Find where the given text appears and provide that cell's center as [X, Y] coordinate. 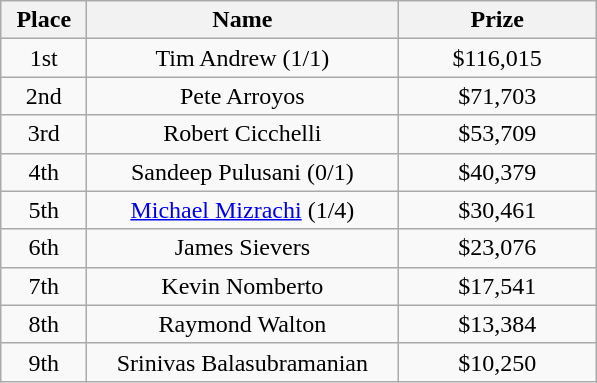
$13,384 [498, 324]
Tim Andrew (1/1) [242, 58]
$53,709 [498, 134]
Place [44, 20]
9th [44, 362]
$116,015 [498, 58]
8th [44, 324]
6th [44, 248]
James Sievers [242, 248]
3rd [44, 134]
$71,703 [498, 96]
$17,541 [498, 286]
$10,250 [498, 362]
$40,379 [498, 172]
Pete Arroyos [242, 96]
2nd [44, 96]
Kevin Nomberto [242, 286]
Srinivas Balasubramanian [242, 362]
Michael Mizrachi (1/4) [242, 210]
4th [44, 172]
5th [44, 210]
$30,461 [498, 210]
Prize [498, 20]
Raymond Walton [242, 324]
7th [44, 286]
1st [44, 58]
Sandeep Pulusani (0/1) [242, 172]
Name [242, 20]
Robert Cicchelli [242, 134]
$23,076 [498, 248]
